Determine the (X, Y) coordinate at the center of the cell enclosing the given text.  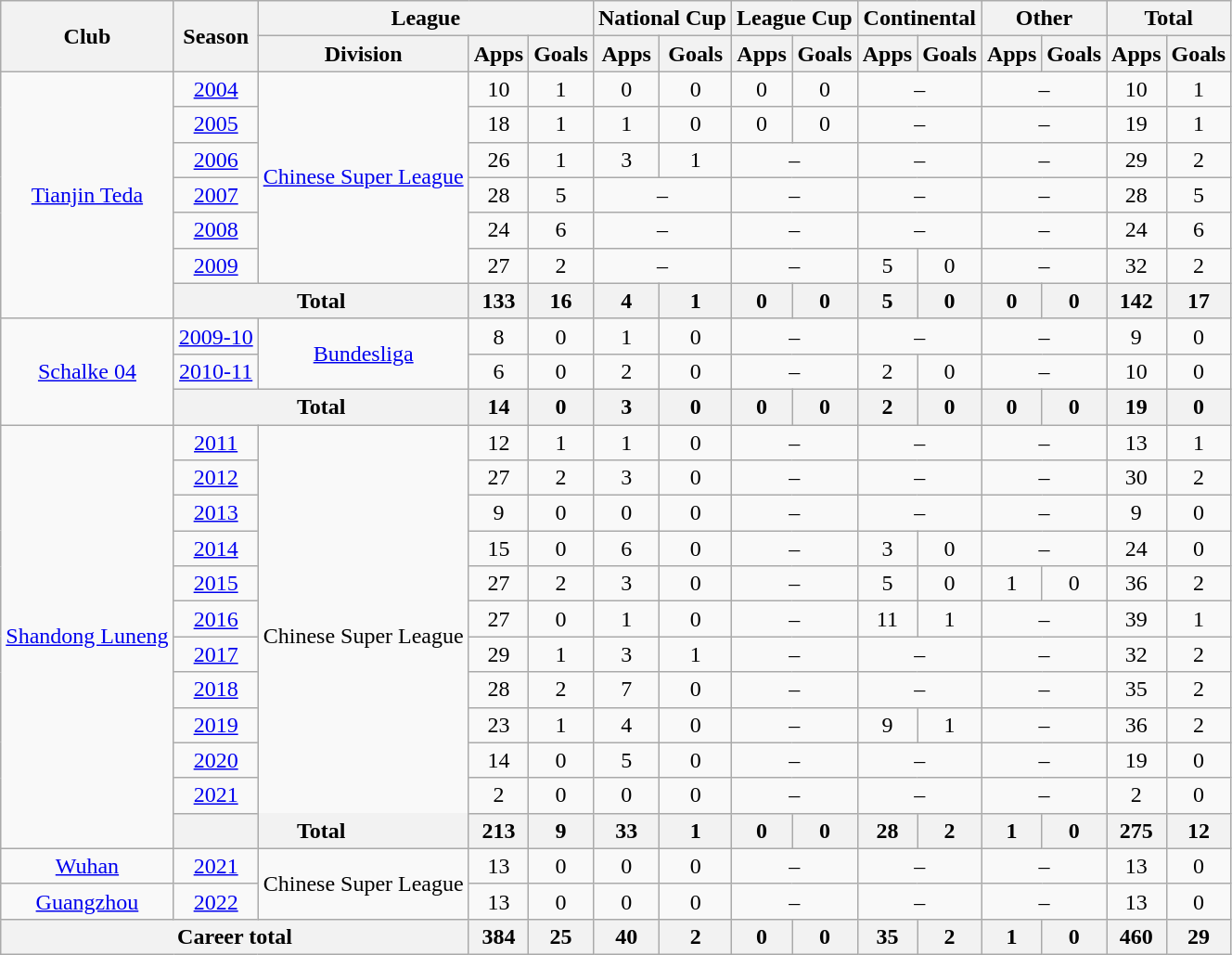
2005 (215, 124)
11 (887, 619)
2008 (215, 230)
142 (1136, 301)
33 (626, 831)
League (425, 19)
2006 (215, 160)
275 (1136, 831)
213 (498, 831)
25 (561, 936)
30 (1136, 478)
2012 (215, 478)
26 (498, 160)
Continental (919, 19)
Club (87, 36)
2020 (215, 760)
2004 (215, 89)
2007 (215, 195)
133 (498, 301)
16 (561, 301)
2018 (215, 690)
Division (364, 54)
Wuhan (87, 866)
Season (215, 36)
17 (1199, 301)
2013 (215, 513)
15 (498, 548)
2017 (215, 654)
Other (1044, 19)
23 (498, 725)
2016 (215, 619)
460 (1136, 936)
2011 (215, 443)
National Cup (662, 19)
Shandong Luneng (87, 637)
League Cup (794, 19)
40 (626, 936)
2019 (215, 725)
2009-10 (215, 336)
18 (498, 124)
384 (498, 936)
2014 (215, 548)
2022 (215, 901)
Tianjin Teda (87, 195)
2015 (215, 584)
Career total (235, 936)
39 (1136, 619)
2010-11 (215, 371)
2009 (215, 265)
Schalke 04 (87, 371)
7 (626, 690)
Bundesliga (364, 354)
Guangzhou (87, 901)
8 (498, 336)
